Output the (x, y) coordinate of the center of the cell containing the given text.  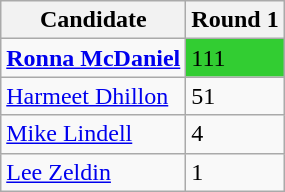
4 (235, 134)
Mike Lindell (94, 134)
111 (235, 58)
Candidate (94, 20)
1 (235, 172)
51 (235, 96)
Ronna McDaniel (94, 58)
Lee Zeldin (94, 172)
Round 1 (235, 20)
Harmeet Dhillon (94, 96)
